For the text-containing cell, return its midpoint in [x, y] coordinate format. 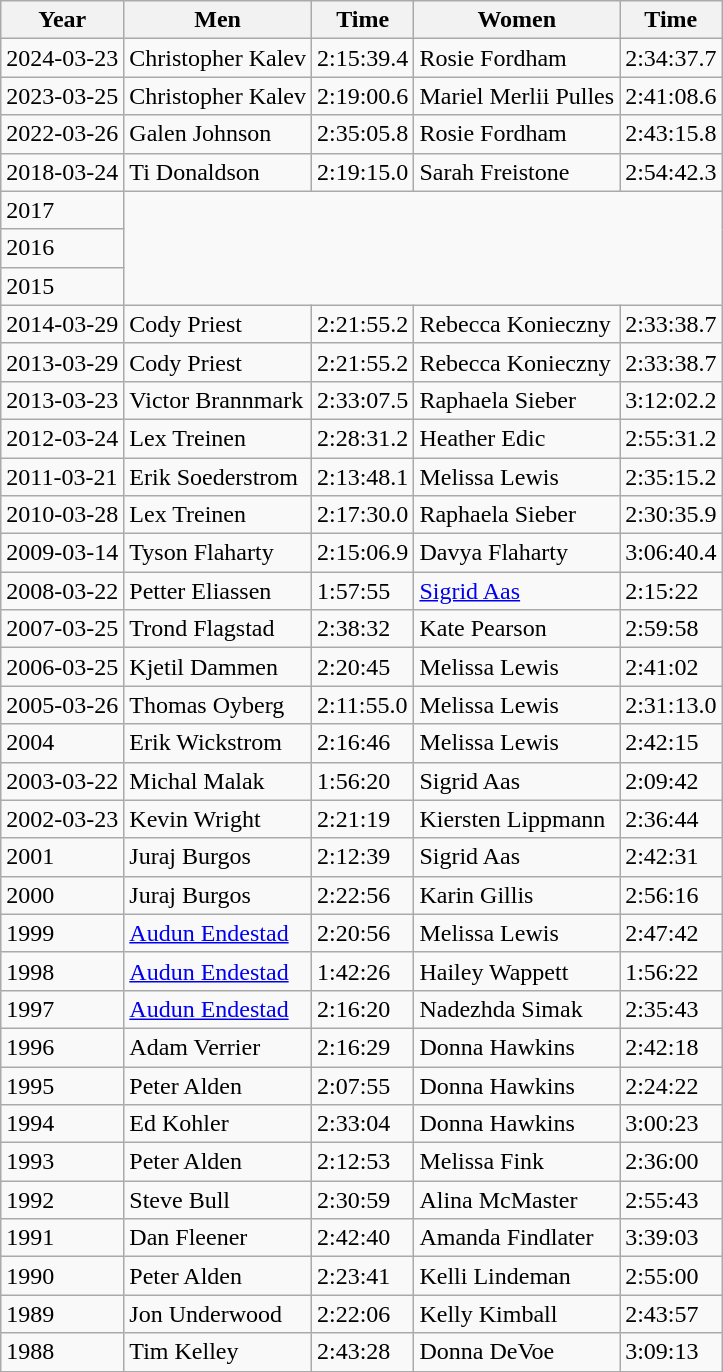
2006-03-25 [62, 667]
Michal Malak [218, 781]
2:16:29 [362, 1047]
2:15:39.4 [362, 58]
1997 [62, 1009]
2:11:55.0 [362, 705]
1994 [62, 1124]
3:00:23 [671, 1124]
2:15:22 [671, 591]
2004 [62, 743]
Hailey Wappett [517, 971]
2:55:00 [671, 1276]
Nadezhda Simak [517, 1009]
2:42:40 [362, 1238]
Erik Soederstrom [218, 477]
2005-03-26 [62, 705]
2024-03-23 [62, 58]
Kelli Lindeman [517, 1276]
1:57:55 [362, 591]
2:28:31.2 [362, 438]
2011-03-21 [62, 477]
2007-03-25 [62, 629]
2:20:56 [362, 933]
2:33:07.5 [362, 400]
2:43:15.8 [671, 134]
2014-03-29 [62, 324]
1996 [62, 1047]
Trond Flagstad [218, 629]
Amanda Findlater [517, 1238]
Year [62, 20]
Erik Wickstrom [218, 743]
Petter Eliassen [218, 591]
Victor Brannmark [218, 400]
2:59:58 [671, 629]
3:12:02.2 [671, 400]
1990 [62, 1276]
2:16:46 [362, 743]
2017 [62, 210]
2:31:13.0 [671, 705]
2000 [62, 895]
1:56:20 [362, 781]
Karin Gillis [517, 895]
Mariel Merlii Pulles [517, 96]
Dan Fleener [218, 1238]
Davya Flaharty [517, 553]
Melissa Fink [517, 1162]
2022-03-26 [62, 134]
2003-03-22 [62, 781]
2:17:30.0 [362, 515]
2:36:44 [671, 819]
2:07:55 [362, 1085]
2:20:45 [362, 667]
2:12:53 [362, 1162]
1:56:22 [671, 971]
1995 [62, 1085]
2:19:15.0 [362, 172]
Donna DeVoe [517, 1352]
1993 [62, 1162]
Tim Kelley [218, 1352]
2012-03-24 [62, 438]
1991 [62, 1238]
2:55:43 [671, 1200]
Galen Johnson [218, 134]
1989 [62, 1314]
Kjetil Dammen [218, 667]
Men [218, 20]
Sarah Freistone [517, 172]
2:30:35.9 [671, 515]
2:30:59 [362, 1200]
2015 [62, 286]
3:06:40.4 [671, 553]
2009-03-14 [62, 553]
2018-03-24 [62, 172]
1999 [62, 933]
1:42:26 [362, 971]
3:09:13 [671, 1352]
2:12:39 [362, 857]
2:54:42.3 [671, 172]
2:42:18 [671, 1047]
2:47:42 [671, 933]
Thomas Oyberg [218, 705]
2:41:02 [671, 667]
1992 [62, 1200]
2:43:57 [671, 1314]
Ed Kohler [218, 1124]
2:16:20 [362, 1009]
Kiersten Lippmann [517, 819]
2:09:42 [671, 781]
2:19:00.6 [362, 96]
2:36:00 [671, 1162]
2008-03-22 [62, 591]
Kelly Kimball [517, 1314]
2:35:43 [671, 1009]
2:43:28 [362, 1352]
Women [517, 20]
2:15:06.9 [362, 553]
2:34:37.7 [671, 58]
Kate Pearson [517, 629]
Alina McMaster [517, 1200]
2:38:32 [362, 629]
2:41:08.6 [671, 96]
3:39:03 [671, 1238]
Ti Donaldson [218, 172]
2002-03-23 [62, 819]
2:35:15.2 [671, 477]
2:21:19 [362, 819]
Tyson Flaharty [218, 553]
1998 [62, 971]
2016 [62, 248]
2001 [62, 857]
Adam Verrier [218, 1047]
2023-03-25 [62, 96]
2:42:15 [671, 743]
2:55:31.2 [671, 438]
Heather Edic [517, 438]
Steve Bull [218, 1200]
2:23:41 [362, 1276]
2:22:06 [362, 1314]
2:56:16 [671, 895]
Kevin Wright [218, 819]
Jon Underwood [218, 1314]
2:33:04 [362, 1124]
1988 [62, 1352]
2013-03-23 [62, 400]
2:42:31 [671, 857]
2:13:48.1 [362, 477]
2010-03-28 [62, 515]
2:24:22 [671, 1085]
2013-03-29 [62, 362]
2:35:05.8 [362, 134]
2:22:56 [362, 895]
